Identify which cell holds the provided text, then report its (x, y) central coordinate. 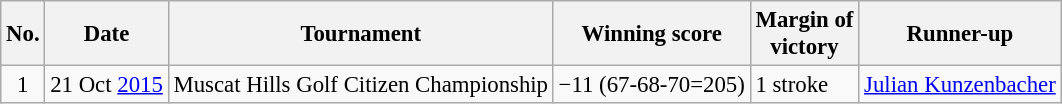
Date (106, 34)
21 Oct 2015 (106, 85)
Muscat Hills Golf Citizen Championship (360, 85)
No. (23, 34)
1 stroke (804, 85)
Tournament (360, 34)
−11 (67-68-70=205) (652, 85)
Margin ofvictory (804, 34)
Winning score (652, 34)
Julian Kunzenbacher (960, 85)
1 (23, 85)
Runner-up (960, 34)
